Locate the cell with the specified text and output its [X, Y] center coordinate. 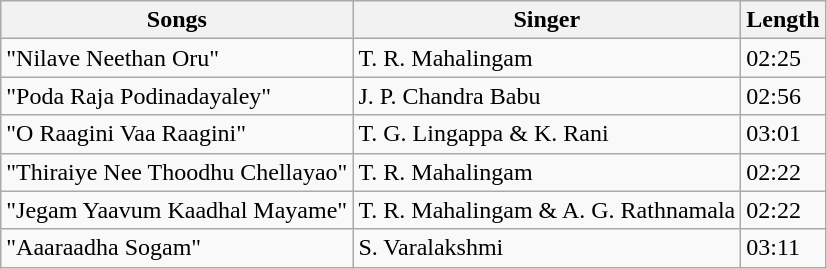
"O Raagini Vaa Raagini" [177, 134]
J. P. Chandra Babu [547, 96]
"Jegam Yaavum Kaadhal Mayame" [177, 210]
02:25 [783, 58]
"Thiraiye Nee Thoodhu Chellayao" [177, 172]
Length [783, 20]
02:56 [783, 96]
Singer [547, 20]
Songs [177, 20]
03:11 [783, 248]
T. R. Mahalingam & A. G. Rathnamala [547, 210]
"Poda Raja Podinadayaley" [177, 96]
03:01 [783, 134]
S. Varalakshmi [547, 248]
T. G. Lingappa & K. Rani [547, 134]
"Nilave Neethan Oru" [177, 58]
"Aaaraadha Sogam" [177, 248]
